Detect which cell encompasses the target text, then output its [X, Y] center coordinate. 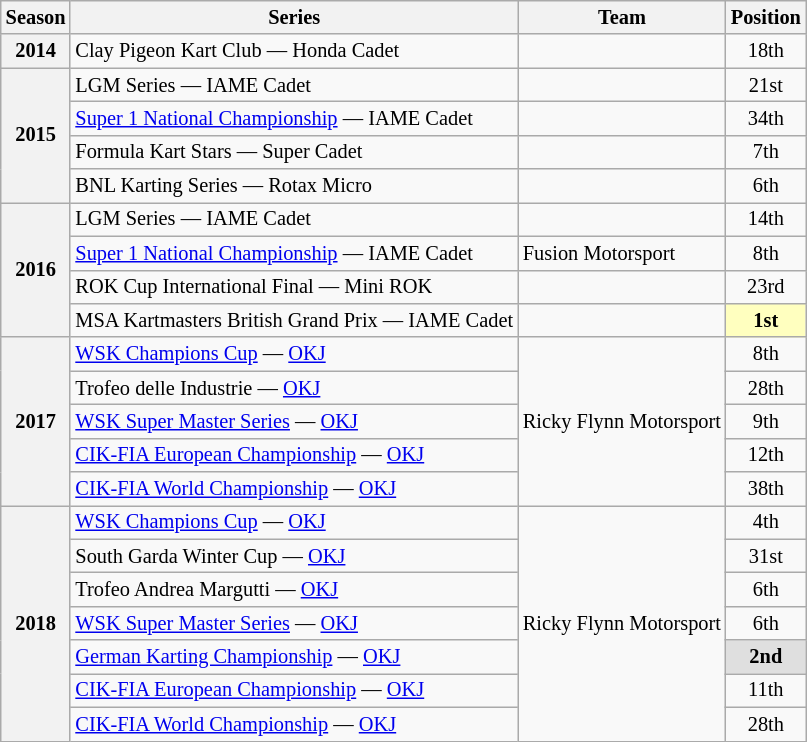
Formula Kart Stars — Super Cadet [294, 152]
2015 [36, 136]
Fusion Motorsport [622, 253]
11th [766, 690]
14th [766, 219]
21st [766, 85]
Series [294, 17]
Season [36, 17]
Trofeo Andrea Margutti — OKJ [294, 589]
Clay Pigeon Kart Club — Honda Cadet [294, 51]
34th [766, 118]
South Garda Winter Cup — OKJ [294, 556]
ROK Cup International Final — Mini ROK [294, 287]
4th [766, 522]
2016 [36, 270]
7th [766, 152]
MSA Kartmasters British Grand Prix — IAME Cadet [294, 320]
38th [766, 489]
1st [766, 320]
Team [622, 17]
2018 [36, 623]
German Karting Championship — OKJ [294, 657]
23rd [766, 287]
31st [766, 556]
2017 [36, 421]
9th [766, 421]
BNL Karting Series — Rotax Micro [294, 186]
Position [766, 17]
12th [766, 455]
18th [766, 51]
2014 [36, 51]
Trofeo delle Industrie — OKJ [294, 388]
2nd [766, 657]
